Scan for the cell matching the given text and deliver its [x, y] coordinate at center. 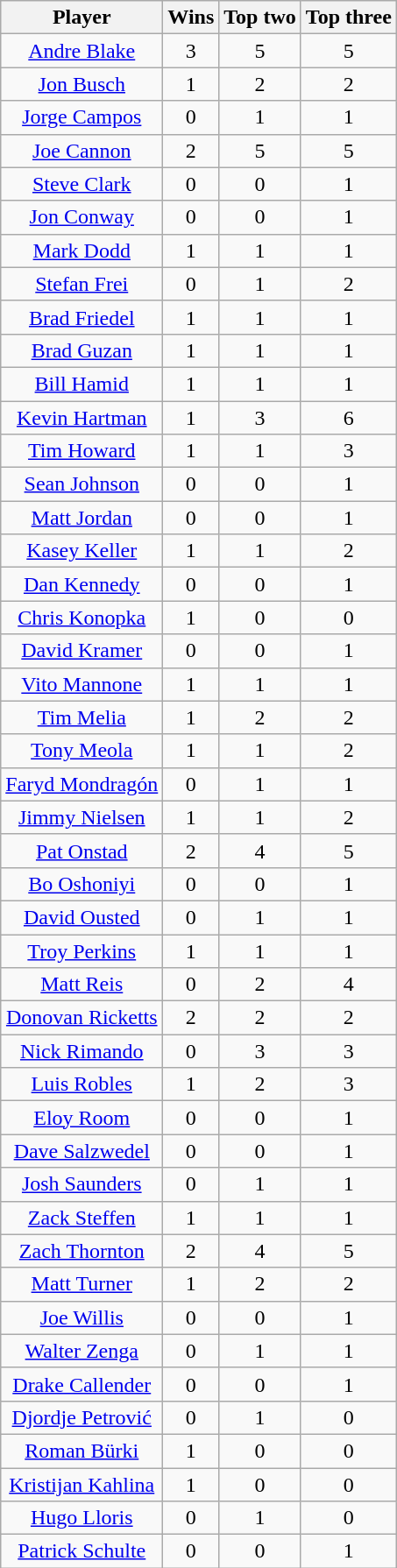
Dan Kennedy [82, 584]
Nick Rimando [82, 1051]
Brad Friedel [82, 317]
Bill Hamid [82, 384]
Tony Meola [82, 751]
Jon Conway [82, 217]
Patrick Schulte [82, 1551]
Tim Melia [82, 717]
Mark Dodd [82, 251]
Djordje Petrović [82, 1417]
Joe Willis [82, 1317]
Jorge Campos [82, 117]
Chris Konopka [82, 618]
Steve Clark [82, 184]
Faryd Mondragón [82, 784]
Hugo Lloris [82, 1518]
Jon Busch [82, 84]
Kevin Hartman [82, 418]
Luis Robles [82, 1084]
Top three [349, 18]
Josh Saunders [82, 1184]
Drake Callender [82, 1384]
Top two [260, 18]
Joe Cannon [82, 151]
Wins [191, 18]
Jimmy Nielsen [82, 817]
David Ousted [82, 917]
Matt Reis [82, 985]
Zack Steffen [82, 1218]
Brad Guzan [82, 350]
Walter Zenga [82, 1351]
Andre Blake [82, 51]
Tim Howard [82, 451]
Kristijan Kahlina [82, 1485]
Eloy Room [82, 1118]
Bo Oshoniyi [82, 884]
Roman Bürki [82, 1451]
Sean Johnson [82, 484]
Matt Jordan [82, 518]
Player [82, 18]
Stefan Frei [82, 284]
Vito Mannone [82, 684]
Dave Salzwedel [82, 1151]
Pat Onstad [82, 851]
Troy Perkins [82, 950]
Matt Turner [82, 1284]
6 [349, 418]
Kasey Keller [82, 551]
Zach Thornton [82, 1251]
Donovan Ricketts [82, 1018]
David Kramer [82, 651]
